Identify which cell holds the provided text, then report its (x, y) central coordinate. 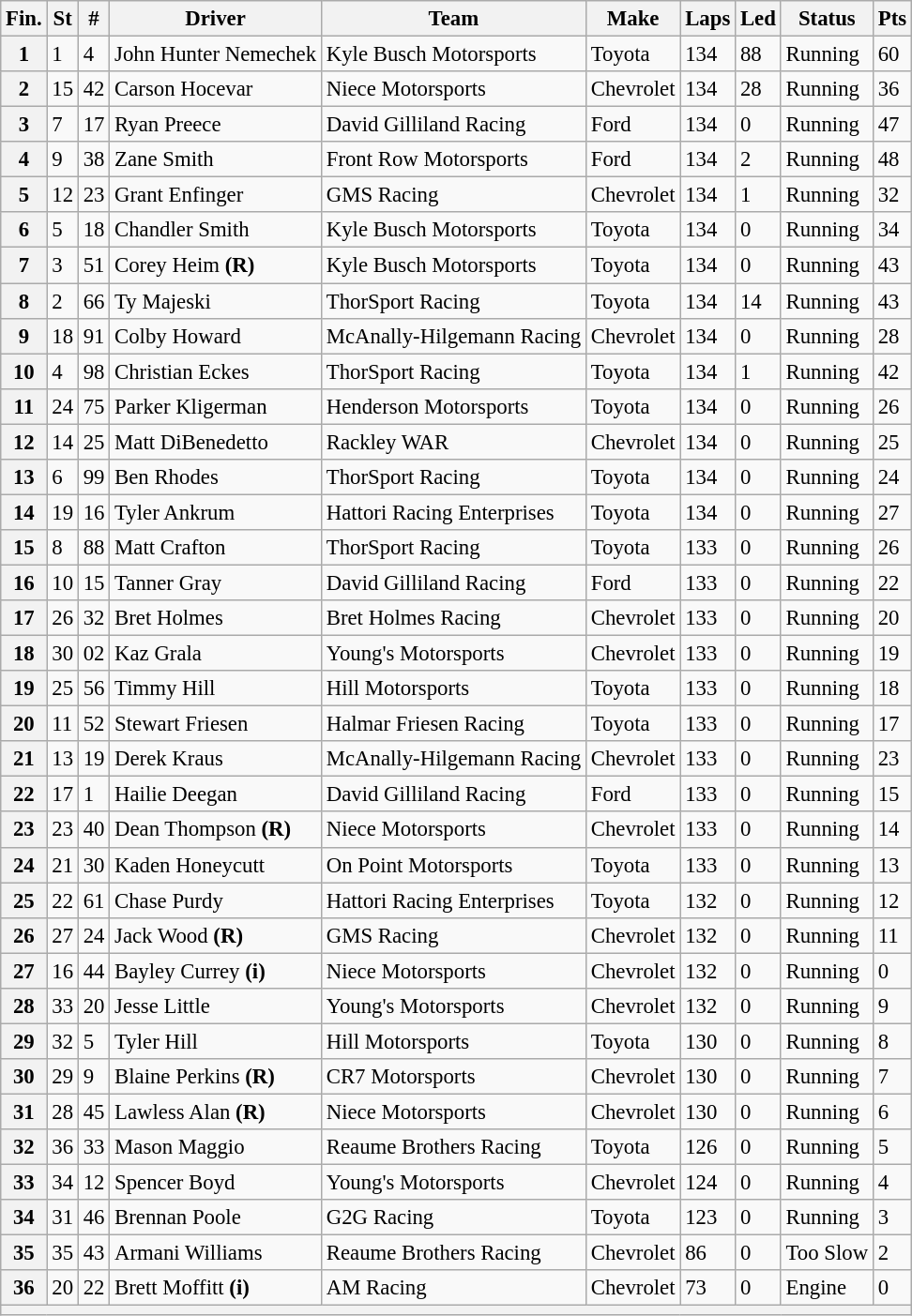
38 (94, 159)
Grant Enfinger (216, 195)
Christian Eckes (216, 371)
G2G Racing (453, 1218)
Timmy Hill (216, 688)
Zane Smith (216, 159)
Armani Williams (216, 1253)
Stewart Friesen (216, 724)
Jesse Little (216, 1006)
Matt Crafton (216, 548)
Ryan Preece (216, 125)
Bret Holmes (216, 618)
CR7 Motorsports (453, 1077)
73 (707, 1288)
Engine (827, 1288)
48 (891, 159)
Corey Heim (R) (216, 265)
Spencer Boyd (216, 1183)
Tanner Gray (216, 582)
Laps (707, 19)
46 (94, 1218)
Kaz Grala (216, 654)
Brennan Poole (216, 1218)
Team (453, 19)
St (62, 19)
Dean Thompson (R) (216, 830)
Hailie Deegan (216, 794)
Halmar Friesen Racing (453, 724)
Blaine Perkins (R) (216, 1077)
Jack Wood (R) (216, 935)
Henderson Motorsports (453, 406)
40 (94, 830)
99 (94, 477)
123 (707, 1218)
Fin. (24, 19)
Status (827, 19)
John Hunter Nemechek (216, 54)
Too Slow (827, 1253)
Tyler Hill (216, 1041)
AM Racing (453, 1288)
Bayley Currey (i) (216, 971)
Brett Moffitt (i) (216, 1288)
Kaden Honeycutt (216, 865)
91 (94, 336)
Make (632, 19)
Colby Howard (216, 336)
98 (94, 371)
124 (707, 1183)
51 (94, 265)
Chandler Smith (216, 230)
45 (94, 1112)
Matt DiBenedetto (216, 442)
Tyler Ankrum (216, 512)
75 (94, 406)
Chase Purdy (216, 900)
Pts (891, 19)
Bret Holmes Racing (453, 618)
47 (891, 125)
On Point Motorsports (453, 865)
Rackley WAR (453, 442)
Led (758, 19)
44 (94, 971)
Carson Hocevar (216, 89)
52 (94, 724)
02 (94, 654)
56 (94, 688)
66 (94, 301)
Ben Rhodes (216, 477)
60 (891, 54)
Mason Maggio (216, 1147)
Driver (216, 19)
86 (707, 1253)
Ty Majeski (216, 301)
Lawless Alan (R) (216, 1112)
61 (94, 900)
126 (707, 1147)
# (94, 19)
Derek Kraus (216, 759)
Parker Kligerman (216, 406)
Front Row Motorsports (453, 159)
